Provide the [X, Y] coordinate of the cell's center where the given text is located.  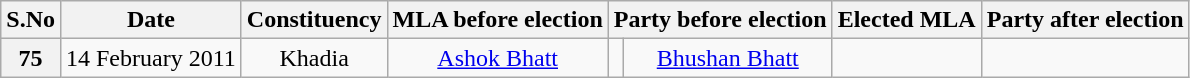
MLA before election [498, 20]
14 February 2011 [150, 58]
Khadia [314, 58]
Party before election [720, 20]
Party after election [1085, 20]
75 [31, 58]
Constituency [314, 20]
Bhushan Bhatt [728, 58]
Date [150, 20]
Elected MLA [906, 20]
Ashok Bhatt [498, 58]
S.No [31, 20]
